Identify which cell holds the provided text, then report its [X, Y] central coordinate. 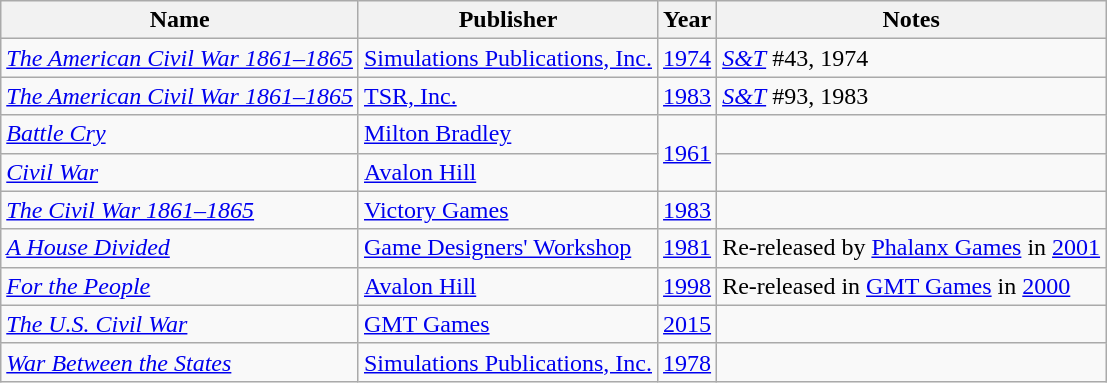
Year [688, 20]
1998 [688, 286]
TSR, Inc. [508, 96]
Re-released by Phalanx Games in 2001 [912, 248]
Re-released in GMT Games in 2000 [912, 286]
Victory Games [508, 210]
1974 [688, 58]
S&T #93, 1983 [912, 96]
GMT Games [508, 324]
1961 [688, 153]
The Civil War 1861–1865 [180, 210]
War Between the States [180, 362]
Game Designers' Workshop [508, 248]
S&T #43, 1974 [912, 58]
Milton Bradley [508, 134]
For the People [180, 286]
Notes [912, 20]
1978 [688, 362]
The U.S. Civil War [180, 324]
A House Divided [180, 248]
Battle Cry [180, 134]
1981 [688, 248]
Publisher [508, 20]
Civil War [180, 172]
2015 [688, 324]
Name [180, 20]
